Output the [X, Y] coordinate of the center of the cell containing the given text.  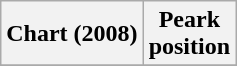
Chart (2008) [72, 34]
Pearkposition [189, 34]
